Locate the cell with the specified text and output its [x, y] center coordinate. 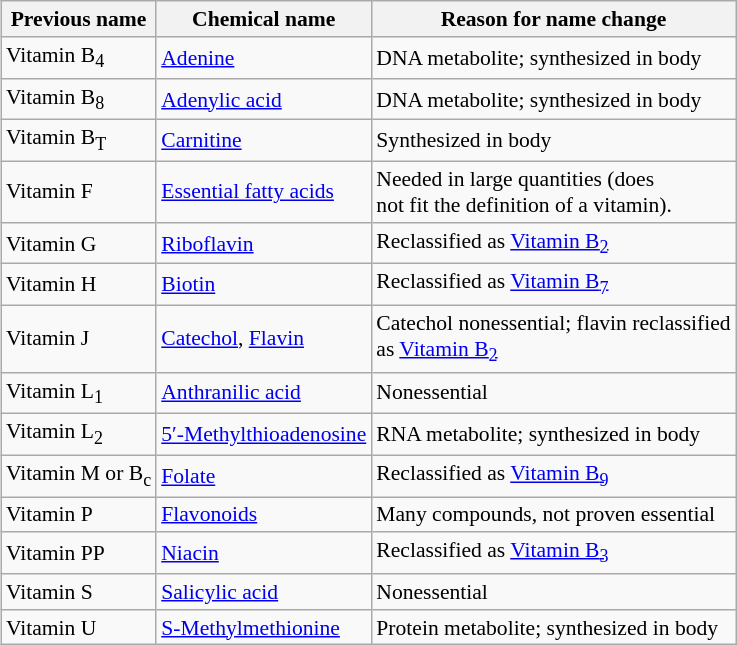
Vitamin G [78, 242]
Riboflavin [264, 242]
Vitamin U [78, 627]
Salicylic acid [264, 592]
Vitamin PP [78, 552]
Vitamin J [78, 338]
Adenylic acid [264, 98]
Chemical name [264, 19]
Vitamin L1 [78, 392]
Many compounds, not proven essential [553, 515]
Anthranilic acid [264, 392]
Biotin [264, 284]
Vitamin F [78, 192]
Niacin [264, 552]
Vitamin BT [78, 140]
Reclassified as Vitamin B9 [553, 476]
Synthesized in body [553, 140]
Vitamin P [78, 515]
5′-Methylthioadenosine [264, 434]
Reclassified as Vitamin B2 [553, 242]
Vitamin L2 [78, 434]
Protein metabolite; synthesized in body [553, 627]
Folate [264, 476]
Reason for name change [553, 19]
Previous name [78, 19]
Catechol nonessential; flavin reclassified as Vitamin B2 [553, 338]
S-Methylmethionine [264, 627]
Vitamin H [78, 284]
Reclassified as Vitamin B7 [553, 284]
RNA metabolite; synthesized in body [553, 434]
Catechol, Flavin [264, 338]
Adenine [264, 58]
Needed in large quantities (does not fit the definition of a vitamin). [553, 192]
Vitamin B8 [78, 98]
Essential fatty acids [264, 192]
Vitamin M or Bc [78, 476]
Reclassified as Vitamin B3 [553, 552]
Vitamin S [78, 592]
Flavonoids [264, 515]
Vitamin B4 [78, 58]
Carnitine [264, 140]
